Return the (x, y) coordinate for the center point of the cell that contains the specified text.  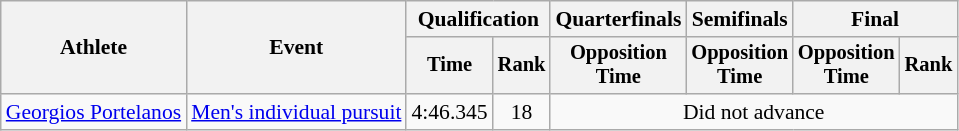
Semifinals (740, 19)
18 (522, 112)
4:46.345 (449, 112)
Athlete (94, 48)
Men's individual pursuit (296, 112)
Did not advance (754, 112)
Quarterfinals (618, 19)
Qualification (478, 19)
Final (875, 19)
Event (296, 48)
Georgios Portelanos (94, 112)
Time (449, 66)
